Extract the [x, y] coordinate from the center of the cell holding the provided text.  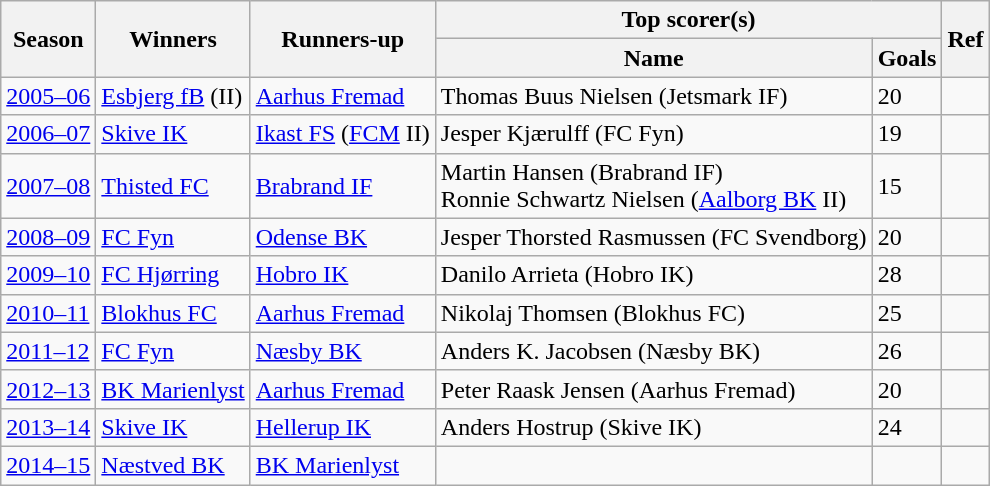
Thisted FC [173, 186]
Hellerup IK [342, 427]
2007–08 [48, 186]
Næstved BK [173, 465]
26 [907, 351]
Peter Raask Jensen (Aarhus Fremad) [654, 389]
Name [654, 58]
Ikast FS (FCM II) [342, 134]
Top scorer(s) [688, 20]
2010–11 [48, 313]
15 [907, 186]
Danilo Arrieta (Hobro IK) [654, 275]
2005–06 [48, 96]
Goals [907, 58]
24 [907, 427]
2013–14 [48, 427]
Næsby BK [342, 351]
28 [907, 275]
2011–12 [48, 351]
2006–07 [48, 134]
Hobro IK [342, 275]
Thomas Buus Nielsen (Jetsmark IF) [654, 96]
2014–15 [48, 465]
Season [48, 39]
Odense BK [342, 237]
Esbjerg fB (II) [173, 96]
Runners-up [342, 39]
Ref [966, 39]
25 [907, 313]
2012–13 [48, 389]
Nikolaj Thomsen (Blokhus FC) [654, 313]
Jesper Kjærulff (FC Fyn) [654, 134]
Blokhus FC [173, 313]
FC Hjørring [173, 275]
Anders Hostrup (Skive IK) [654, 427]
Winners [173, 39]
Jesper Thorsted Rasmussen (FC Svendborg) [654, 237]
Anders K. Jacobsen (Næsby BK) [654, 351]
Martin Hansen (Brabrand IF)Ronnie Schwartz Nielsen (Aalborg BK II) [654, 186]
2009–10 [48, 275]
Brabrand IF [342, 186]
19 [907, 134]
2008–09 [48, 237]
